Extract the (x, y) coordinate from the center of the cell holding the provided text.  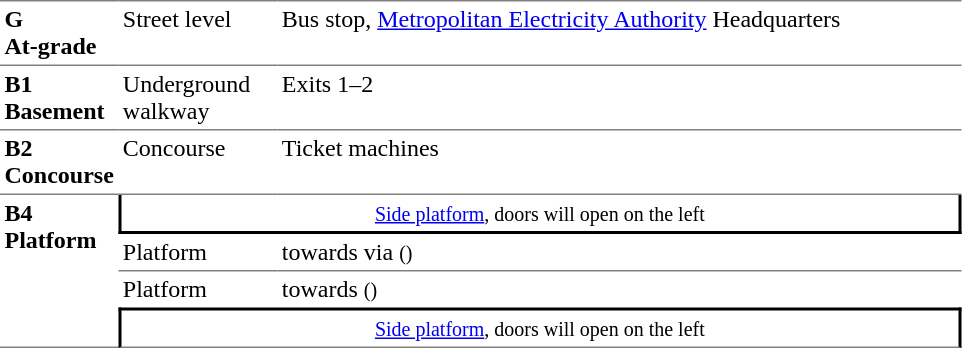
GAt-grade (59, 33)
Bus stop, Metropolitan Electricity Authority Headquarters (619, 33)
B2Concourse (59, 162)
B4Platform (59, 272)
Street level (198, 33)
Exits 1–2 (619, 98)
B1Basement (59, 98)
towards () (619, 290)
Concourse (198, 162)
Ticket machines (619, 162)
towards via () (619, 253)
Underground walkway (198, 98)
